Determine the [X, Y] coordinate at the center of the cell enclosing the given text.  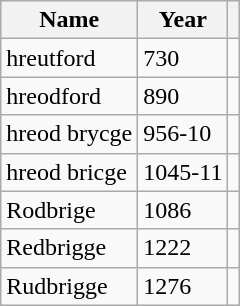
hreod bricge [70, 172]
730 [183, 58]
956-10 [183, 134]
890 [183, 96]
1045-11 [183, 172]
hreutford [70, 58]
1222 [183, 248]
1276 [183, 286]
Rodbrige [70, 210]
Year [183, 20]
1086 [183, 210]
Name [70, 20]
Rudbrigge [70, 286]
Redbrigge [70, 248]
hreodford [70, 96]
hreod brycge [70, 134]
